Detect which cell encompasses the target text, then output its (X, Y) center coordinate. 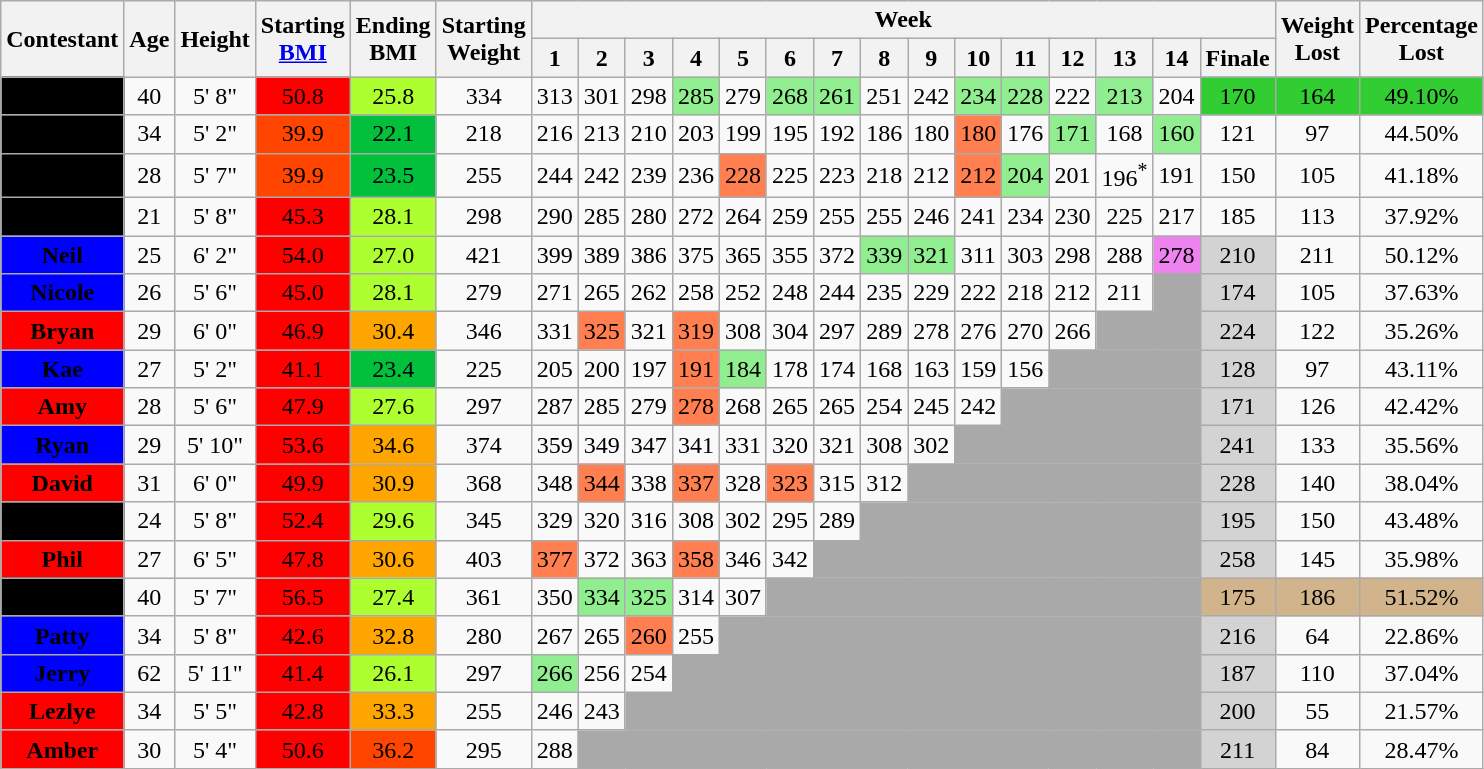
110 (1317, 673)
421 (484, 255)
Jez (62, 521)
252 (742, 293)
339 (884, 255)
42.8 (302, 711)
368 (484, 483)
7 (838, 58)
30.9 (393, 483)
9 (932, 58)
EndingBMI (393, 39)
239 (648, 176)
Lezlye (62, 711)
23.5 (393, 176)
245 (932, 407)
187 (1238, 673)
11 (1026, 58)
261 (838, 96)
267 (554, 635)
PercentageLost (1422, 39)
5' 4" (215, 749)
21.57% (1422, 711)
27.0 (393, 255)
30.6 (393, 559)
344 (602, 483)
Kae (62, 369)
Jerry (62, 673)
34.6 (393, 445)
26 (150, 293)
5' 5" (215, 711)
348 (554, 483)
243 (602, 711)
199 (742, 134)
133 (1317, 445)
163 (932, 369)
316 (648, 521)
248 (790, 293)
41.4 (302, 673)
Ryan (62, 445)
205 (554, 369)
301 (602, 96)
47.9 (302, 407)
38.04% (1422, 483)
323 (790, 483)
303 (1026, 255)
140 (1317, 483)
337 (696, 483)
224 (1238, 331)
342 (790, 559)
251 (884, 96)
236 (696, 176)
341 (696, 445)
229 (932, 293)
14 (1176, 58)
43.48% (1422, 521)
46.9 (302, 331)
62 (150, 673)
44.50% (1422, 134)
42.6 (302, 635)
49.10% (1422, 96)
29.6 (393, 521)
260 (648, 635)
27.6 (393, 407)
365 (742, 255)
386 (648, 255)
156 (1026, 369)
3 (648, 58)
Jim (62, 597)
256 (602, 673)
270 (1026, 331)
30 (150, 749)
122 (1317, 331)
25 (150, 255)
35.98% (1422, 559)
35.26% (1422, 331)
37.92% (1422, 217)
4 (696, 58)
21 (150, 217)
355 (790, 255)
217 (1176, 217)
35.56% (1422, 445)
5' 11" (215, 673)
Amy (62, 407)
230 (1072, 217)
David (62, 483)
54.0 (302, 255)
64 (1317, 635)
Phil (62, 559)
27.4 (393, 597)
6 (790, 58)
41.18% (1422, 176)
56.5 (302, 597)
22.86% (1422, 635)
84 (1317, 749)
185 (1238, 217)
259 (790, 217)
126 (1317, 407)
201 (1072, 176)
Neil (62, 255)
Hollie (62, 176)
26.1 (393, 673)
328 (742, 483)
StartingWeight (484, 39)
Julie (62, 134)
6' 5" (215, 559)
359 (554, 445)
Bryan (62, 331)
Contestant (62, 39)
24 (150, 521)
30.4 (393, 331)
8 (884, 58)
313 (554, 96)
175 (1238, 597)
31 (150, 483)
10 (978, 58)
43.11% (1422, 369)
223 (838, 176)
50.12% (1422, 255)
WeightLost (1317, 39)
363 (648, 559)
23.4 (393, 369)
170 (1238, 96)
36.2 (393, 749)
Bill (62, 96)
145 (1317, 559)
272 (696, 217)
192 (838, 134)
203 (696, 134)
Week (903, 20)
276 (978, 331)
196* (1124, 176)
178 (790, 369)
Height (215, 39)
50.6 (302, 749)
128 (1238, 369)
5' 10" (215, 445)
311 (978, 255)
315 (838, 483)
45.3 (302, 217)
347 (648, 445)
271 (554, 293)
350 (554, 597)
Age (150, 39)
22.1 (393, 134)
361 (484, 597)
Finale (1238, 58)
319 (696, 331)
403 (484, 559)
5 (742, 58)
2 (602, 58)
349 (602, 445)
32.8 (393, 635)
33.3 (393, 711)
25.8 (393, 96)
52.4 (302, 521)
6' 2" (215, 255)
290 (554, 217)
176 (1026, 134)
377 (554, 559)
345 (484, 521)
329 (554, 521)
399 (554, 255)
51.52% (1422, 597)
50.8 (302, 96)
12 (1072, 58)
358 (696, 559)
314 (696, 597)
307 (742, 597)
42.42% (1422, 407)
49.9 (302, 483)
Amber (62, 749)
164 (1317, 96)
235 (884, 293)
287 (554, 407)
13 (1124, 58)
45.0 (302, 293)
184 (742, 369)
Patty (62, 635)
37.04% (1422, 673)
41.1 (302, 369)
375 (696, 255)
264 (742, 217)
304 (790, 331)
121 (1238, 134)
338 (648, 483)
Isabeau (62, 217)
55 (1317, 711)
389 (602, 255)
53.6 (302, 445)
197 (648, 369)
374 (484, 445)
47.8 (302, 559)
113 (1317, 217)
28.47% (1422, 749)
Nicole (62, 293)
262 (648, 293)
1 (554, 58)
StartingBMI (302, 39)
160 (1176, 134)
312 (884, 483)
159 (978, 369)
37.63% (1422, 293)
